Capture the cell that displays the provided text and extract its [X, Y] central coordinate. 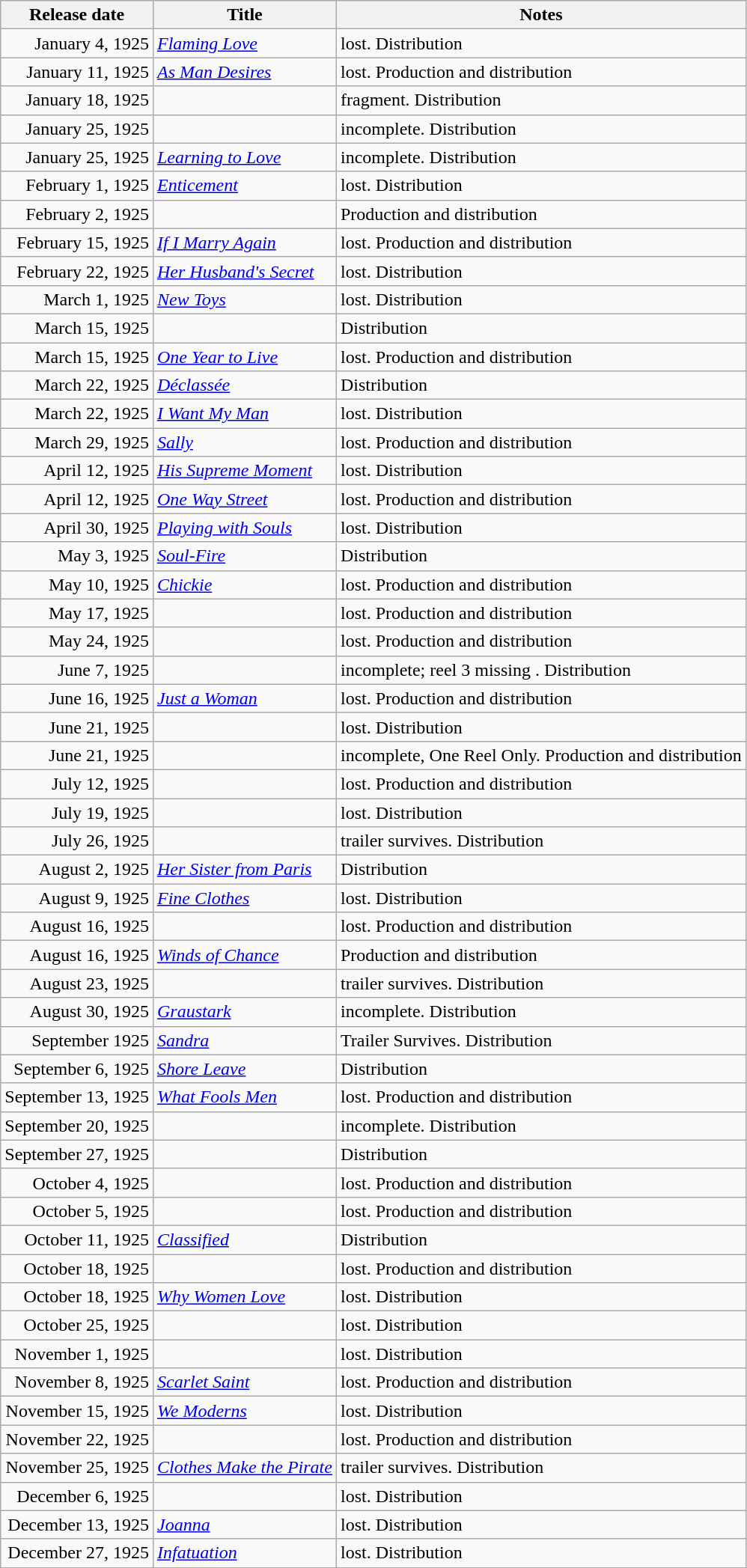
Fine Clothes [244, 898]
Her Sister from Paris [244, 870]
Déclassée [244, 385]
Classified [244, 1239]
February 2, 1925 [77, 214]
October 25, 1925 [77, 1326]
January 18, 1925 [77, 100]
February 15, 1925 [77, 242]
Why Women Love [244, 1297]
Soul-Fire [244, 556]
February 1, 1925 [77, 186]
His Supreme Moment [244, 471]
fragment. Distribution [540, 100]
Playing with Souls [244, 528]
April 30, 1925 [77, 528]
December 27, 1925 [77, 1553]
September 27, 1925 [77, 1154]
Chickie [244, 585]
October 5, 1925 [77, 1211]
July 26, 1925 [77, 841]
November 22, 1925 [77, 1439]
Graustark [244, 1012]
Just a Woman [244, 698]
Title [244, 15]
Flaming Love [244, 43]
Sally [244, 442]
September 1925 [77, 1040]
Winds of Chance [244, 955]
August 23, 1925 [77, 983]
We Moderns [244, 1411]
incomplete; reel 3 missing . Distribution [540, 670]
November 8, 1925 [77, 1382]
March 1, 1925 [77, 299]
Release date [77, 15]
As Man Desires [244, 72]
June 7, 1925 [77, 670]
Shore Leave [244, 1069]
August 9, 1925 [77, 898]
What Fools Men [244, 1097]
August 30, 1925 [77, 1012]
Her Husband's Secret [244, 271]
December 13, 1925 [77, 1525]
One Way Street [244, 499]
I Want My Man [244, 414]
Joanna [244, 1525]
September 20, 1925 [77, 1126]
July 12, 1925 [77, 784]
January 11, 1925 [77, 72]
Clothes Make the Pirate [244, 1468]
Infatuation [244, 1553]
October 4, 1925 [77, 1183]
November 25, 1925 [77, 1468]
September 13, 1925 [77, 1097]
Scarlet Saint [244, 1382]
November 1, 1925 [77, 1354]
September 6, 1925 [77, 1069]
March 29, 1925 [77, 442]
Learning to Love [244, 157]
May 24, 1925 [77, 641]
December 6, 1925 [77, 1496]
January 4, 1925 [77, 43]
July 19, 1925 [77, 812]
One Year to Live [244, 357]
New Toys [244, 299]
October 11, 1925 [77, 1239]
May 10, 1925 [77, 585]
If I Marry Again [244, 242]
August 2, 1925 [77, 870]
May 3, 1925 [77, 556]
Enticement [244, 186]
May 17, 1925 [77, 613]
Trailer Survives. Distribution [540, 1040]
Sandra [244, 1040]
Notes [540, 15]
February 22, 1925 [77, 271]
June 16, 1925 [77, 698]
November 15, 1925 [77, 1411]
incomplete, One Reel Only. Production and distribution [540, 755]
